Return (X, Y) of the center of cell containing provided text 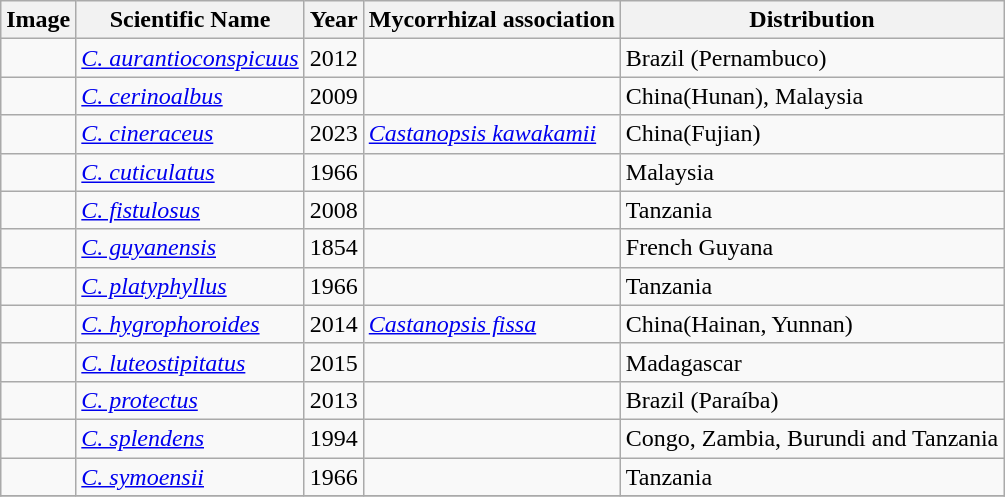
1994 (334, 438)
C. hygrophoroides (190, 324)
French Guyana (812, 248)
2008 (334, 210)
C. splendens (190, 438)
2023 (334, 134)
Madagascar (812, 362)
C. luteostipitatus (190, 362)
C. cuticulatus (190, 172)
2009 (334, 96)
Brazil (Pernambuco) (812, 58)
1854 (334, 248)
2014 (334, 324)
2012 (334, 58)
C. symoensii (190, 477)
Mycorrhizal association (492, 20)
China(Hunan), Malaysia (812, 96)
C. guyanensis (190, 248)
C. fistulosus (190, 210)
Malaysia (812, 172)
C. cerinoalbus (190, 96)
Year (334, 20)
2013 (334, 400)
2015 (334, 362)
Castanopsis fissa (492, 324)
Congo, Zambia, Burundi and Tanzania (812, 438)
C. cineraceus (190, 134)
Scientific Name (190, 20)
C. aurantioconspicuus (190, 58)
China(Hainan, Yunnan) (812, 324)
China(Fujian) (812, 134)
Brazil (Paraíba) (812, 400)
Distribution (812, 20)
C. protectus (190, 400)
Castanopsis kawakamii (492, 134)
Image (38, 20)
C. platyphyllus (190, 286)
